Identify which cell holds the provided text, then report its (x, y) central coordinate. 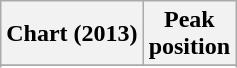
Peakposition (189, 34)
Chart (2013) (72, 34)
